Locate the cell with the specified text and output its [X, Y] center coordinate. 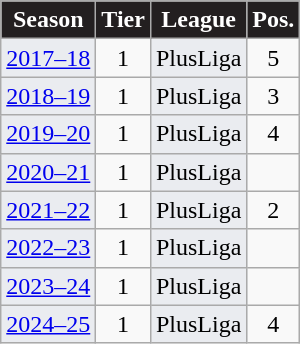
2024–25 [48, 324]
2018–19 [48, 96]
5 [274, 58]
3 [274, 96]
2023–24 [48, 286]
2 [274, 210]
2017–18 [48, 58]
2019–20 [48, 134]
2020–21 [48, 172]
Tier [124, 20]
2021–22 [48, 210]
Season [48, 20]
League [198, 20]
2022–23 [48, 248]
Pos. [274, 20]
